Return the [X, Y] coordinate for the center point of the cell that contains the specified text.  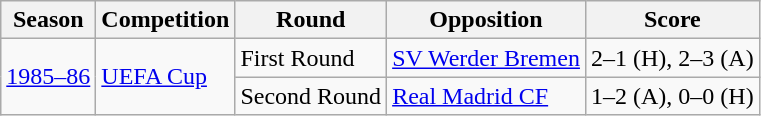
SV Werder Bremen [486, 58]
1–2 (A), 0–0 (H) [672, 96]
2–1 (H), 2–3 (A) [672, 58]
1985–86 [48, 77]
Competition [166, 20]
UEFA Cup [166, 77]
Real Madrid CF [486, 96]
Second Round [311, 96]
Score [672, 20]
Season [48, 20]
Opposition [486, 20]
Round [311, 20]
First Round [311, 58]
